Search for the cell housing the specified text and yield its [X, Y] center coordinate. 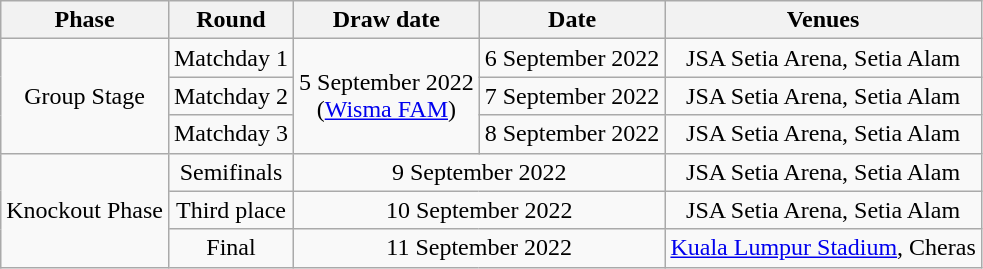
Final [230, 248]
6 September 2022 [572, 58]
Group Stage [85, 96]
7 September 2022 [572, 96]
11 September 2022 [480, 248]
Draw date [387, 20]
10 September 2022 [480, 210]
Date [572, 20]
Phase [85, 20]
8 September 2022 [572, 134]
Matchday 2 [230, 96]
Knockout Phase [85, 210]
Kuala Lumpur Stadium, Cheras [823, 248]
Venues [823, 20]
5 September 2022(Wisma FAM) [387, 96]
Semifinals [230, 172]
Matchday 1 [230, 58]
Matchday 3 [230, 134]
9 September 2022 [480, 172]
Round [230, 20]
Third place [230, 210]
